Detect which cell encompasses the target text, then output its (x, y) center coordinate. 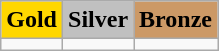
Gold (32, 20)
Silver (98, 20)
Bronze (176, 20)
